Identify which cell holds the provided text, then report its (x, y) central coordinate. 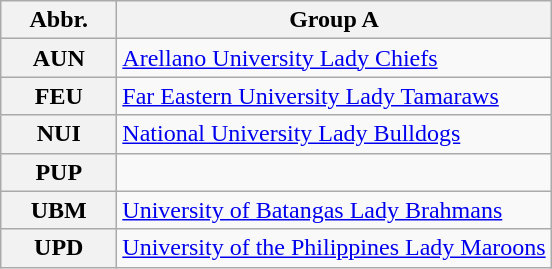
PUP (59, 172)
Far Eastern University Lady Tamaraws (334, 96)
FEU (59, 96)
Arellano University Lady Chiefs (334, 58)
University of Batangas Lady Brahmans (334, 210)
Abbr. (59, 20)
Group A (334, 20)
University of the Philippines Lady Maroons (334, 248)
NUI (59, 134)
UBM (59, 210)
National University Lady Bulldogs (334, 134)
UPD (59, 248)
AUN (59, 58)
